Search for the cell housing the specified text and yield its [x, y] center coordinate. 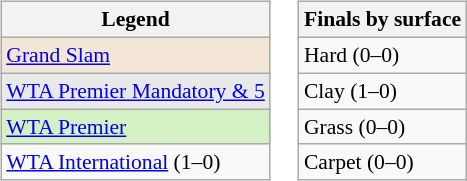
Grass (0–0) [382, 127]
Grand Slam [136, 55]
Hard (0–0) [382, 55]
WTA Premier Mandatory & 5 [136, 91]
Finals by surface [382, 20]
Clay (1–0) [382, 91]
WTA Premier [136, 127]
Carpet (0–0) [382, 162]
Legend [136, 20]
WTA International (1–0) [136, 162]
